Capture the cell that displays the provided text and extract its (x, y) central coordinate. 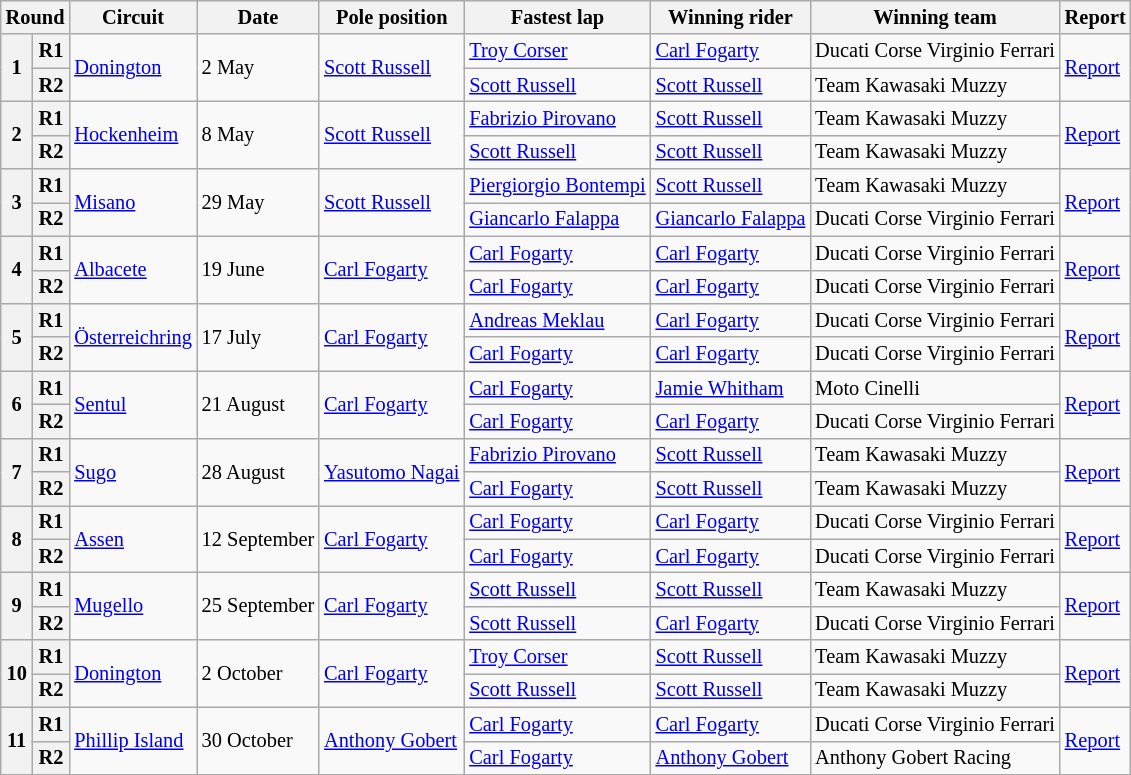
2 October (258, 674)
29 May (258, 202)
Round (36, 17)
6 (17, 404)
Winning rider (731, 17)
Circuit (132, 17)
Anthony Gobert Racing (934, 758)
8 May (258, 134)
Andreas Meklau (557, 320)
11 (17, 740)
Moto Cinelli (934, 388)
10 (17, 674)
3 (17, 202)
28 August (258, 472)
21 August (258, 404)
Piergiorgio Bontempi (557, 186)
Fastest lap (557, 17)
7 (17, 472)
Jamie Whitham (731, 388)
Misano (132, 202)
30 October (258, 740)
2 May (258, 68)
Sentul (132, 404)
Mugello (132, 606)
Phillip Island (132, 740)
25 September (258, 606)
Date (258, 17)
Hockenheim (132, 134)
2 (17, 134)
Österreichring (132, 336)
4 (17, 270)
8 (17, 538)
1 (17, 68)
17 July (258, 336)
Winning team (934, 17)
19 June (258, 270)
5 (17, 336)
12 September (258, 538)
Sugo (132, 472)
Pole position (392, 17)
Albacete (132, 270)
Yasutomo Nagai (392, 472)
Assen (132, 538)
9 (17, 606)
